Detect which cell encompasses the target text, then output its [x, y] center coordinate. 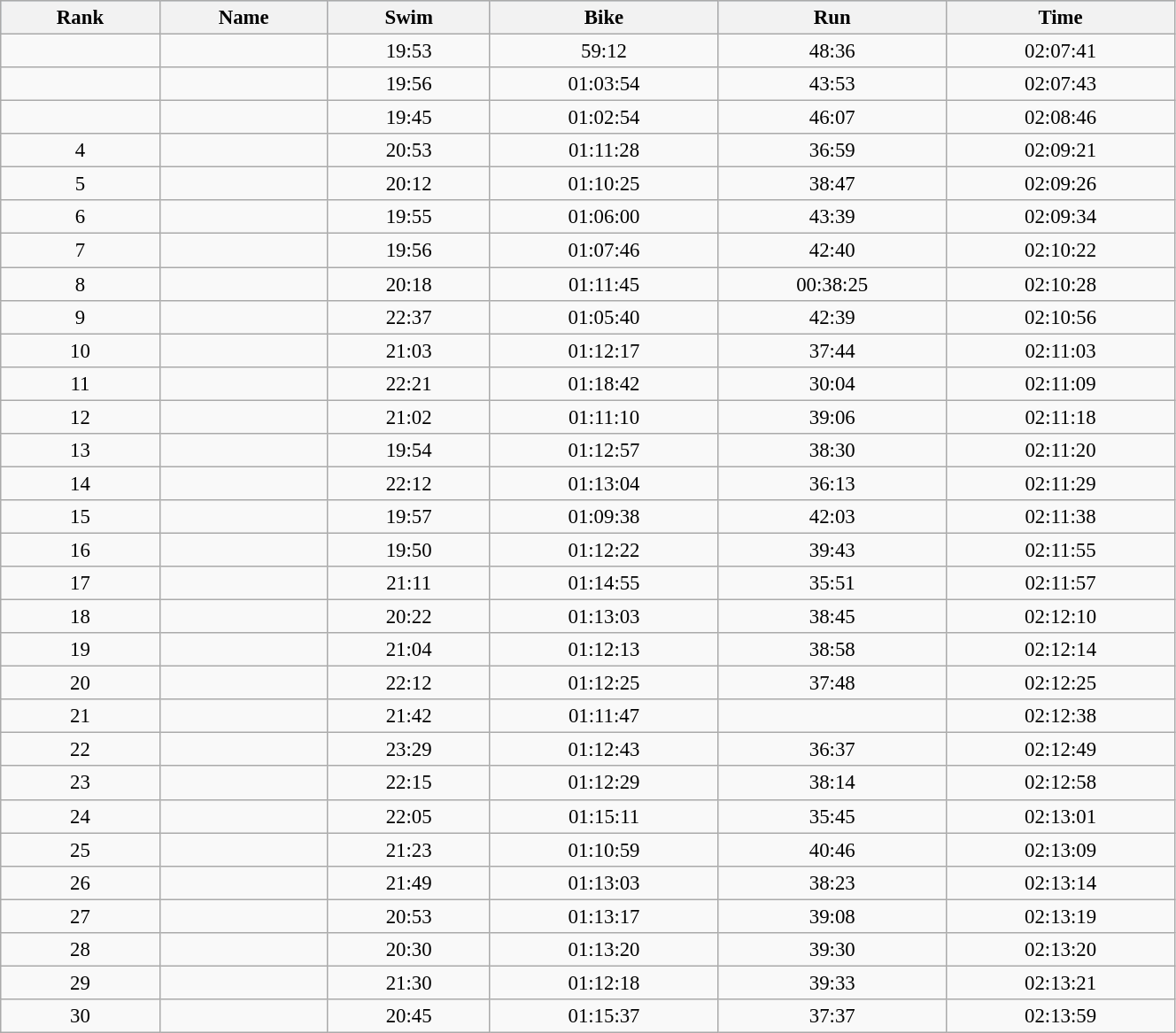
17 [80, 583]
6 [80, 217]
02:13:19 [1061, 916]
Name [244, 18]
21:49 [409, 883]
8 [80, 284]
19:57 [409, 517]
02:13:59 [1061, 1016]
01:12:13 [604, 650]
16 [80, 550]
24 [80, 816]
21:04 [409, 650]
02:12:25 [1061, 683]
02:12:14 [1061, 650]
02:11:55 [1061, 550]
14 [80, 483]
01:13:17 [604, 916]
21:30 [409, 983]
01:12:25 [604, 683]
28 [80, 950]
02:10:22 [1061, 251]
02:08:46 [1061, 118]
36:37 [832, 750]
37:37 [832, 1016]
02:10:56 [1061, 317]
01:05:40 [604, 317]
35:45 [832, 816]
Bike [604, 18]
43:53 [832, 84]
15 [80, 517]
02:12:38 [1061, 716]
38:58 [832, 650]
02:12:58 [1061, 783]
20:22 [409, 617]
01:02:54 [604, 118]
22:15 [409, 783]
01:13:04 [604, 483]
46:07 [832, 118]
19:50 [409, 550]
02:11:38 [1061, 517]
27 [80, 916]
01:14:55 [604, 583]
25 [80, 850]
39:08 [832, 916]
02:11:18 [1061, 417]
02:09:21 [1061, 150]
21:11 [409, 583]
19:45 [409, 118]
01:12:57 [604, 451]
59:12 [604, 51]
38:14 [832, 783]
5 [80, 184]
22:37 [409, 317]
01:11:45 [604, 284]
48:36 [832, 51]
19 [80, 650]
02:10:28 [1061, 284]
21:03 [409, 351]
02:11:29 [1061, 483]
20:12 [409, 184]
01:10:59 [604, 850]
39:43 [832, 550]
40:46 [832, 850]
42:39 [832, 317]
38:47 [832, 184]
21:02 [409, 417]
4 [80, 150]
20:30 [409, 950]
37:48 [832, 683]
37:44 [832, 351]
38:23 [832, 883]
21 [80, 716]
42:40 [832, 251]
01:15:11 [604, 816]
Rank [80, 18]
42:03 [832, 517]
20:18 [409, 284]
02:12:10 [1061, 617]
01:15:37 [604, 1016]
36:13 [832, 483]
18 [80, 617]
39:06 [832, 417]
02:11:09 [1061, 383]
02:11:57 [1061, 583]
01:09:38 [604, 517]
01:12:29 [604, 783]
02:13:21 [1061, 983]
35:51 [832, 583]
21:42 [409, 716]
7 [80, 251]
01:13:20 [604, 950]
39:33 [832, 983]
Time [1061, 18]
22:05 [409, 816]
10 [80, 351]
19:53 [409, 51]
01:07:46 [604, 251]
23:29 [409, 750]
01:12:43 [604, 750]
01:12:22 [604, 550]
02:09:34 [1061, 217]
Run [832, 18]
9 [80, 317]
36:59 [832, 150]
38:30 [832, 451]
22 [80, 750]
02:13:14 [1061, 883]
26 [80, 883]
02:07:43 [1061, 84]
30 [80, 1016]
01:10:25 [604, 184]
19:55 [409, 217]
21:23 [409, 850]
02:13:09 [1061, 850]
02:11:03 [1061, 351]
01:06:00 [604, 217]
00:38:25 [832, 284]
02:13:20 [1061, 950]
Swim [409, 18]
01:11:28 [604, 150]
22:21 [409, 383]
01:03:54 [604, 84]
23 [80, 783]
30:04 [832, 383]
01:11:10 [604, 417]
01:18:42 [604, 383]
02:09:26 [1061, 184]
43:39 [832, 217]
39:30 [832, 950]
02:07:41 [1061, 51]
20 [80, 683]
11 [80, 383]
02:12:49 [1061, 750]
19:54 [409, 451]
02:13:01 [1061, 816]
01:11:47 [604, 716]
02:11:20 [1061, 451]
38:45 [832, 617]
01:12:17 [604, 351]
20:45 [409, 1016]
13 [80, 451]
12 [80, 417]
29 [80, 983]
01:12:18 [604, 983]
